Find where the given text appears and provide that cell's center as (X, Y) coordinate. 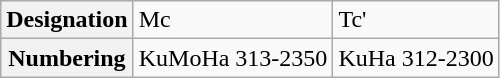
Mc (233, 20)
Designation (67, 20)
KuMoHa 313-2350 (233, 58)
Numbering (67, 58)
KuHa 312-2300 (416, 58)
Tc' (416, 20)
